Detect which cell encompasses the target text, then output its (x, y) center coordinate. 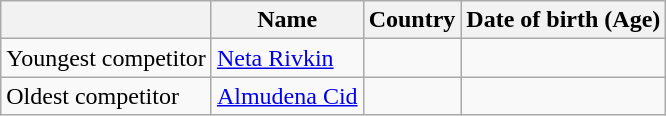
Date of birth (Age) (564, 20)
Name (287, 20)
Oldest competitor (106, 96)
Neta Rivkin (287, 58)
Almudena Cid (287, 96)
Country (412, 20)
Youngest competitor (106, 58)
